Return [X, Y] of the center of cell containing provided text 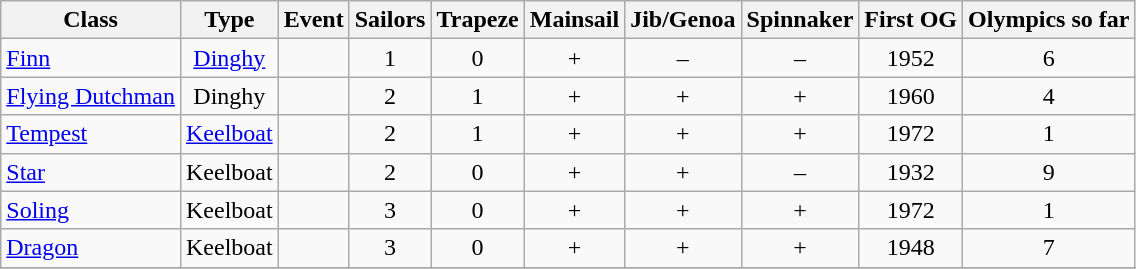
Soling [91, 210]
Finn [91, 58]
7 [1049, 248]
1960 [911, 96]
Star [91, 172]
Jib/Genoa [683, 20]
First OG [911, 20]
Tempest [91, 134]
1932 [911, 172]
4 [1049, 96]
Trapeze [478, 20]
Class [91, 20]
Olympics so far [1049, 20]
6 [1049, 58]
Type [229, 20]
Dragon [91, 248]
1952 [911, 58]
Spinnaker [800, 20]
Event [314, 20]
9 [1049, 172]
Sailors [390, 20]
Mainsail [574, 20]
Flying Dutchman [91, 96]
1948 [911, 248]
